Pinpoint the cell where the given text exists, returning its (x, y) midpoint coordinate. 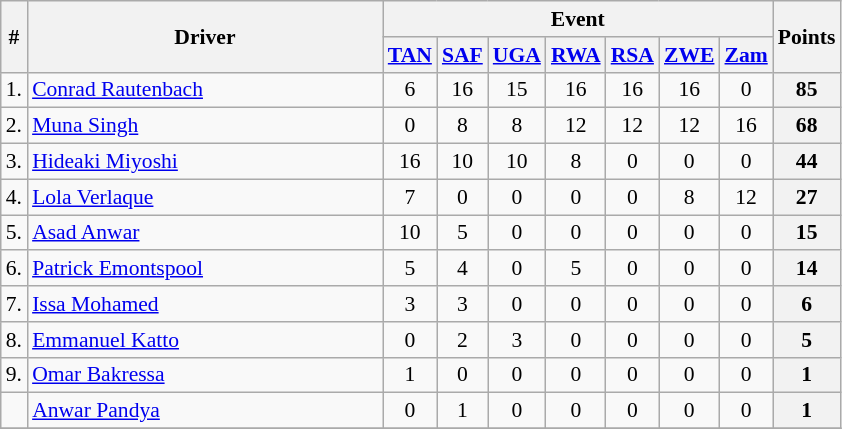
Zam (746, 55)
6. (14, 269)
7. (14, 304)
Muna Singh (205, 126)
UGA (517, 55)
1. (14, 90)
Omar Bakressa (205, 375)
2 (462, 340)
Emmanuel Katto (205, 340)
8. (14, 340)
SAF (462, 55)
7 (410, 197)
TAN (410, 55)
RWA (576, 55)
Hideaki Miyoshi (205, 162)
# (14, 36)
4 (462, 269)
Asad Anwar (205, 233)
9. (14, 375)
4. (14, 197)
68 (807, 126)
Lola Verlaque (205, 197)
RSA (632, 55)
Issa Mohamed (205, 304)
Patrick Emontspool (205, 269)
5. (14, 233)
Points (807, 36)
14 (807, 269)
85 (807, 90)
2. (14, 126)
44 (807, 162)
3. (14, 162)
ZWE (690, 55)
Conrad Rautenbach (205, 90)
27 (807, 197)
Event (578, 19)
Driver (205, 36)
Anwar Pandya (205, 411)
